Locate the cell with the specified text and output its (x, y) center coordinate. 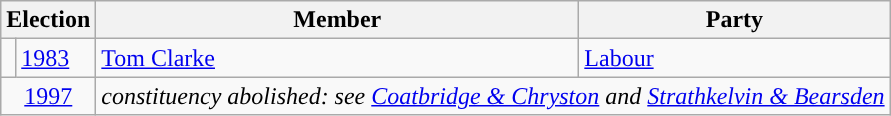
1983 (56, 58)
1997 (48, 96)
Party (734, 20)
constituency abolished: see Coatbridge & Chryston and Strathkelvin & Bearsden (493, 96)
Member (338, 20)
Tom Clarke (338, 58)
Election (48, 20)
Labour (734, 58)
